Determine the (X, Y) coordinate at the center of the cell enclosing the given text.  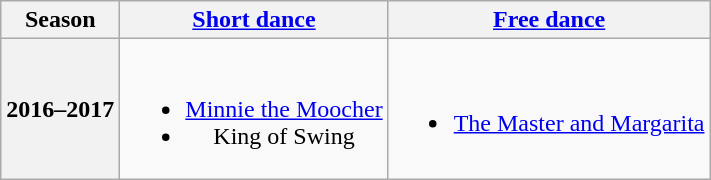
Free dance (549, 20)
2016–2017 (60, 109)
Short dance (254, 20)
Season (60, 20)
The Master and Margarita (549, 109)
Minnie the Moocher King of Swing (254, 109)
